Determine the [X, Y] coordinate at the center of the cell enclosing the given text.  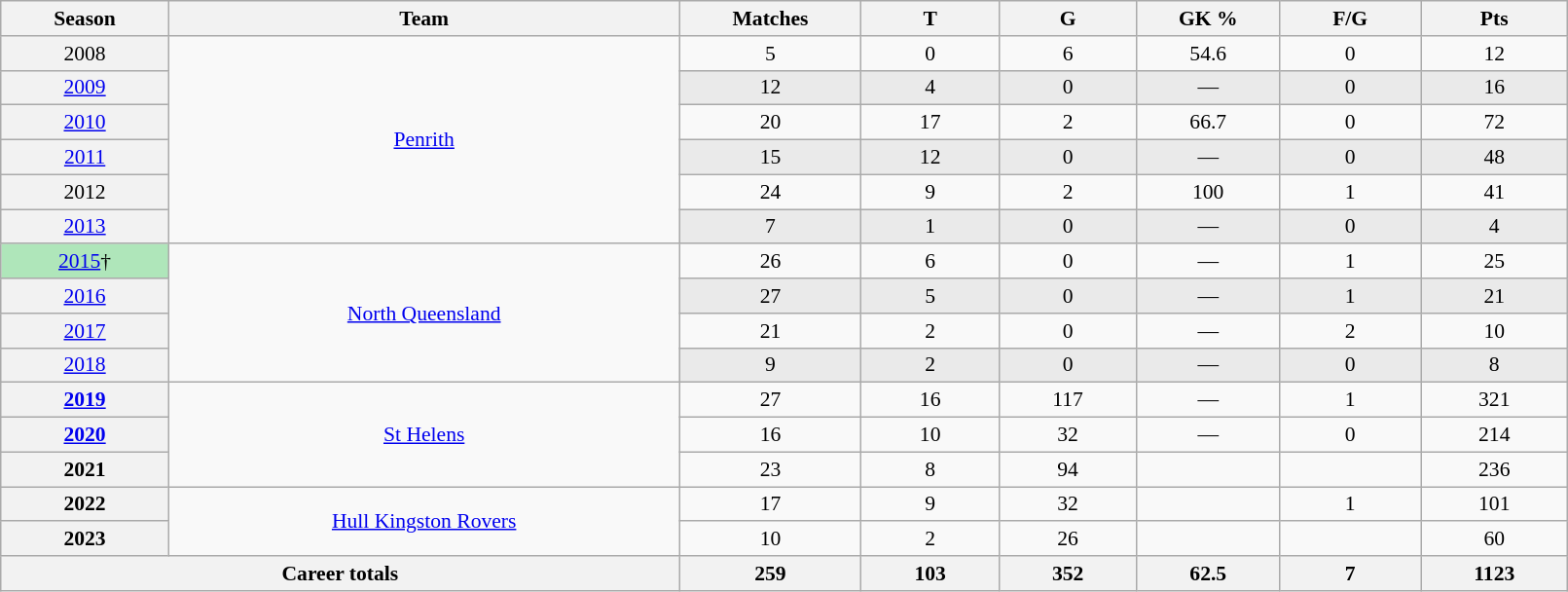
321 [1495, 400]
2019 [86, 400]
23 [771, 469]
F/G [1351, 18]
2022 [86, 504]
2016 [86, 296]
259 [771, 573]
94 [1067, 469]
2010 [86, 123]
Hull Kingston Rovers [424, 522]
62.5 [1209, 573]
48 [1495, 158]
25 [1495, 262]
41 [1495, 192]
60 [1495, 539]
54.6 [1209, 54]
1123 [1495, 573]
Pts [1495, 18]
2013 [86, 227]
352 [1067, 573]
2017 [86, 331]
2021 [86, 469]
Matches [771, 18]
2009 [86, 88]
St Helens [424, 434]
103 [930, 573]
214 [1495, 435]
2020 [86, 435]
North Queensland [424, 314]
66.7 [1209, 123]
101 [1495, 504]
Career totals [341, 573]
Season [86, 18]
2023 [86, 539]
Team [424, 18]
236 [1495, 469]
T [930, 18]
2018 [86, 365]
15 [771, 158]
2008 [86, 54]
G [1067, 18]
2012 [86, 192]
Penrith [424, 140]
117 [1067, 400]
20 [771, 123]
2011 [86, 158]
72 [1495, 123]
2015† [86, 262]
24 [771, 192]
100 [1209, 192]
GK % [1209, 18]
